Capture the cell that displays the provided text and extract its [x, y] central coordinate. 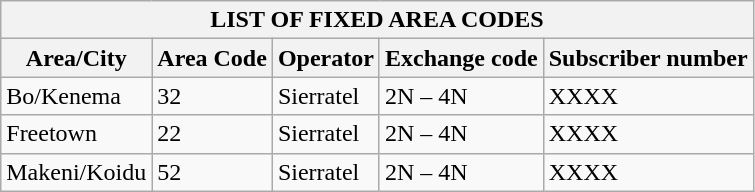
32 [212, 96]
22 [212, 134]
Subscriber number [648, 58]
Bo/Kenema [76, 96]
52 [212, 172]
Area Code [212, 58]
Makeni/Koidu [76, 172]
Exchange code [461, 58]
Operator [326, 58]
Area/City [76, 58]
Freetown [76, 134]
LIST OF FIXED AREA CODES [377, 20]
